Output the (X, Y) coordinate of the center of the cell containing the given text.  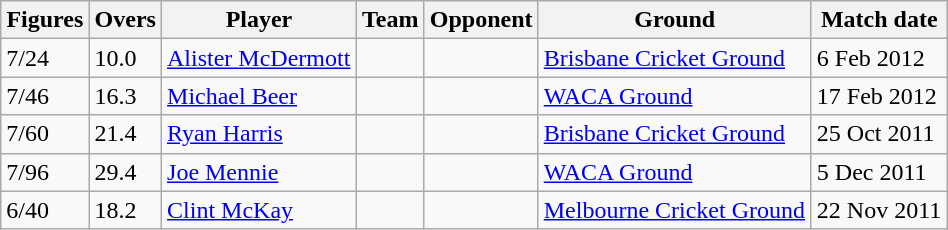
7/60 (45, 134)
Alister McDermott (260, 58)
7/46 (45, 96)
21.4 (126, 134)
17 Feb 2012 (879, 96)
Match date (879, 20)
Ground (674, 20)
Clint McKay (260, 210)
Player (260, 20)
7/24 (45, 58)
Melbourne Cricket Ground (674, 210)
29.4 (126, 172)
Figures (45, 20)
Team (390, 20)
Overs (126, 20)
7/96 (45, 172)
6/40 (45, 210)
16.3 (126, 96)
Ryan Harris (260, 134)
Michael Beer (260, 96)
25 Oct 2011 (879, 134)
Opponent (481, 20)
6 Feb 2012 (879, 58)
5 Dec 2011 (879, 172)
Joe Mennie (260, 172)
18.2 (126, 210)
10.0 (126, 58)
22 Nov 2011 (879, 210)
